Return [X, Y] of the center of cell containing provided text 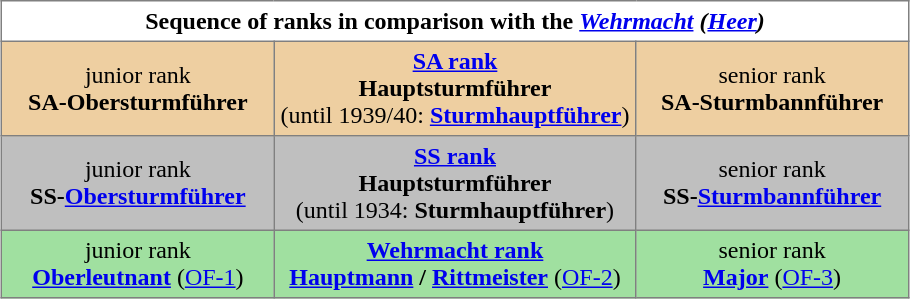
SA rankHauptsturmführer(until 1939/40: Sturmhauptführer) [455, 88]
junior rankSA-Obersturmführer [138, 88]
Wehrmacht rankHauptmann / Rittmeister (OF-2) [455, 264]
senior rankMajor (OF-3) [772, 264]
senior rankSS-Sturmbannführer [772, 183]
SS rankHauptsturmführer(until 1934: Sturmhauptführer) [455, 183]
senior rankSA-Sturmbannführer [772, 88]
junior rankOberleutnant (OF-1) [138, 264]
Sequence of ranks in comparison with the Wehrmacht (Heer) [455, 21]
junior rankSS-Obersturmführer [138, 183]
